For the text-containing cell, return its midpoint in (X, Y) coordinate format. 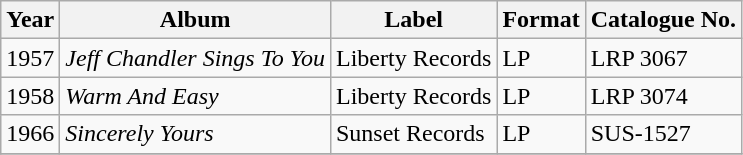
Sincerely Yours (196, 134)
Catalogue No. (663, 20)
1957 (30, 58)
Label (413, 20)
Sunset Records (413, 134)
Album (196, 20)
SUS-1527 (663, 134)
LRP 3067 (663, 58)
Warm And Easy (196, 96)
Jeff Chandler Sings To You (196, 58)
LRP 3074 (663, 96)
1958 (30, 96)
1966 (30, 134)
Year (30, 20)
Format (541, 20)
